Provide the [x, y] coordinate of the cell's center where the given text is located.  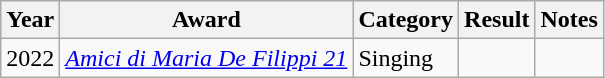
Amici di Maria De Filippi 21 [206, 58]
Award [206, 20]
Year [30, 20]
Notes [569, 20]
Singing [406, 58]
Result [497, 20]
2022 [30, 58]
Category [406, 20]
